Detect which cell encompasses the target text, then output its (X, Y) center coordinate. 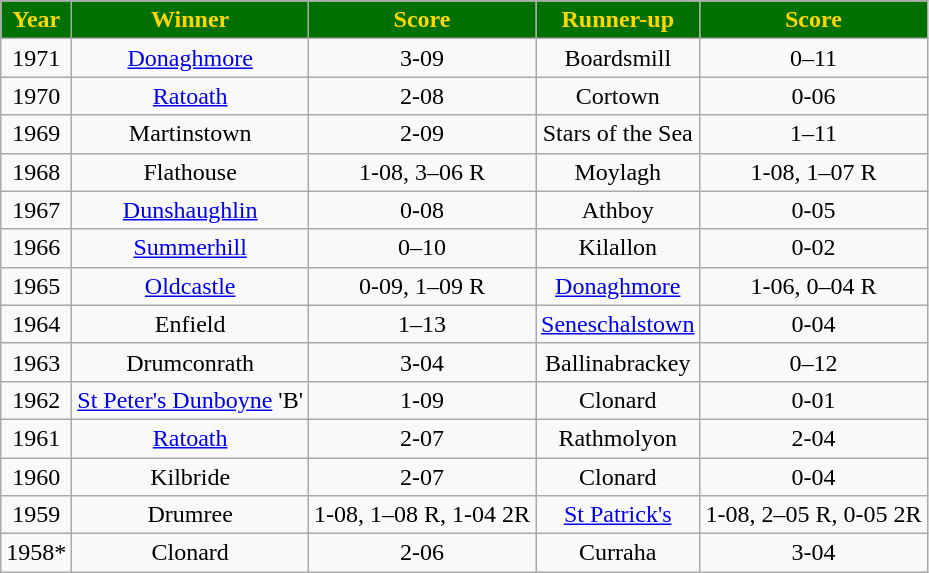
Dunshaughlin (190, 210)
0-06 (814, 96)
Stars of the Sea (618, 134)
Kilallon (618, 248)
2-06 (422, 553)
0-01 (814, 400)
Enfield (190, 324)
1963 (36, 362)
Seneschalstown (618, 324)
2-09 (422, 134)
Boardsmill (618, 58)
Curraha (618, 553)
St Patrick's (618, 515)
Moylagh (618, 172)
0-08 (422, 210)
1970 (36, 96)
Kilbride (190, 477)
Winner (190, 20)
0-09, 1–09 R (422, 286)
1966 (36, 248)
Ballinabrackey (618, 362)
1971 (36, 58)
0-02 (814, 248)
0–10 (422, 248)
Summerhill (190, 248)
0-05 (814, 210)
Drumree (190, 515)
1962 (36, 400)
Martinstown (190, 134)
Cortown (618, 96)
1958* (36, 553)
1-09 (422, 400)
1967 (36, 210)
1968 (36, 172)
Flathouse (190, 172)
Oldcastle (190, 286)
1965 (36, 286)
1-06, 0–04 R (814, 286)
Athboy (618, 210)
1-08, 1–07 R (814, 172)
1-08, 1–08 R, 1-04 2R (422, 515)
Year (36, 20)
Runner-up (618, 20)
1961 (36, 438)
3-09 (422, 58)
0–11 (814, 58)
Rathmolyon (618, 438)
Drumconrath (190, 362)
1–11 (814, 134)
1964 (36, 324)
1-08, 3–06 R (422, 172)
2-08 (422, 96)
2-04 (814, 438)
1959 (36, 515)
0–12 (814, 362)
1–13 (422, 324)
St Peter's Dunboyne 'B' (190, 400)
1-08, 2–05 R, 0-05 2R (814, 515)
1960 (36, 477)
1969 (36, 134)
